Pinpoint the cell where the given text exists, returning its [x, y] midpoint coordinate. 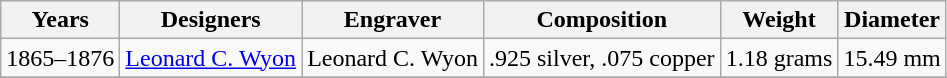
Designers [211, 20]
1.18 grams [779, 58]
Engraver [393, 20]
.925 silver, .075 copper [602, 58]
1865–1876 [60, 58]
Years [60, 20]
Diameter [892, 20]
15.49 mm [892, 58]
Weight [779, 20]
Composition [602, 20]
